Scan for the cell matching the given text and deliver its [X, Y] coordinate at center. 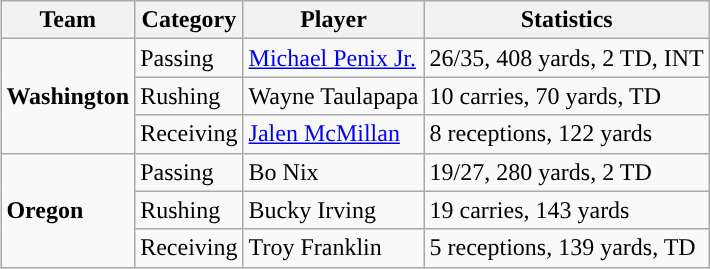
19/27, 280 yards, 2 TD [566, 172]
Troy Franklin [334, 248]
Bucky Irving [334, 210]
Category [189, 20]
Team [68, 20]
Player [334, 20]
Statistics [566, 20]
8 receptions, 122 yards [566, 134]
Oregon [68, 210]
5 receptions, 139 yards, TD [566, 248]
Washington [68, 96]
19 carries, 143 yards [566, 210]
Jalen McMillan [334, 134]
Bo Nix [334, 172]
Wayne Taulapapa [334, 96]
10 carries, 70 yards, TD [566, 96]
Michael Penix Jr. [334, 58]
26/35, 408 yards, 2 TD, INT [566, 58]
